For the text-containing cell, return its midpoint in [X, Y] coordinate format. 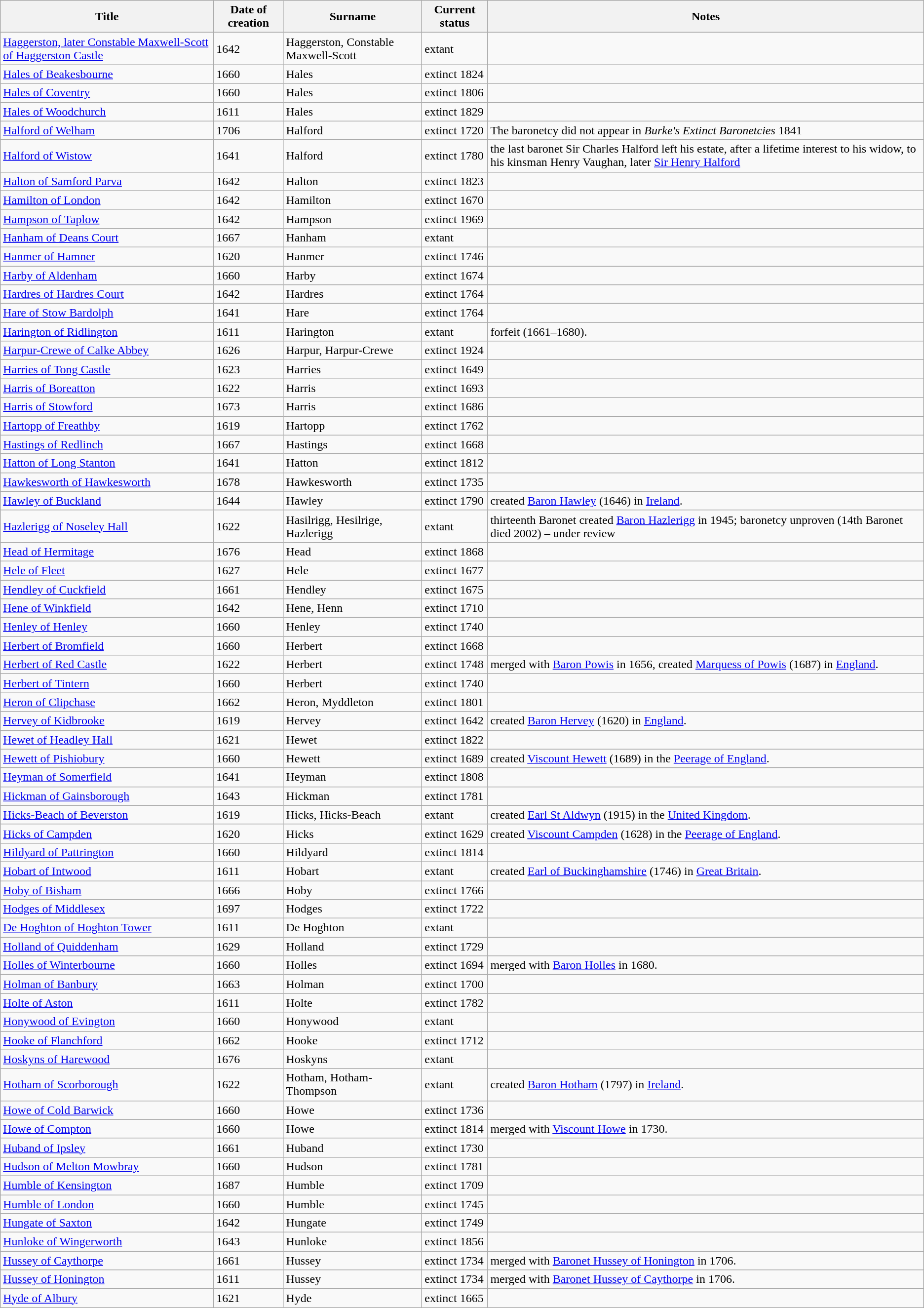
Harpur-Crewe of Calke Abbey [107, 351]
Hyde of Albury [107, 1298]
Hobart of Intwood [107, 871]
Hodges [352, 909]
Hervey of Kidbrooke [107, 721]
created Baron Hawley (1646) in Ireland. [706, 501]
Hungate of Saxton [107, 1223]
Hildyard [352, 852]
Notes [706, 17]
Haggerston, later Constable Maxwell-Scott of Haggerston Castle [107, 48]
extinct 1729 [455, 947]
Holte of Aston [107, 1003]
extinct 1629 [455, 833]
Hamilton of London [107, 200]
Harby of Aldenham [107, 275]
Hatton [352, 463]
Harries [352, 369]
Hudson of Melton Mowbray [107, 1166]
extinct 1924 [455, 351]
created Earl St Aldwyn (1915) in the United Kingdom. [706, 815]
Hoskyns of Harewood [107, 1059]
Halford of Wistow [107, 156]
1627 [249, 570]
Harpur, Harpur-Crewe [352, 351]
Hartopp [352, 426]
1666 [249, 890]
thirteenth Baronet created Baron Hazlerigg in 1945; baronetcy unproven (14th Baronet died 2002) – under review [706, 526]
extinct 1675 [455, 589]
extinct 1745 [455, 1204]
Head [352, 552]
Hamilton [352, 200]
Hoby [352, 890]
extinct 1712 [455, 1040]
extinct 1642 [455, 721]
Howe of Compton [107, 1129]
Title [107, 17]
Hicks-Beach of Beverston [107, 815]
Hewet of Headley Hall [107, 740]
extinct 1649 [455, 369]
Herbert of Tintern [107, 683]
Hotham of Scorborough [107, 1084]
Huband of Ipsley [107, 1148]
Hervey [352, 721]
Hene, Henn [352, 608]
Hotham, Hotham-Thompson [352, 1084]
forfeit (1661–1680). [706, 332]
De Hoghton of Hoghton Tower [107, 928]
Head of Hermitage [107, 552]
extinct 1722 [455, 909]
Current status [455, 17]
extinct 1686 [455, 407]
Hawley [352, 501]
created Baron Hotham (1797) in Ireland. [706, 1084]
Hele of Fleet [107, 570]
1629 [249, 947]
Hanmer [352, 256]
Honywood [352, 1022]
Hodges of Middlesex [107, 909]
Hoskyns [352, 1059]
Hampson [352, 219]
created Viscount Hewett (1689) in the Peerage of England. [706, 758]
Hoby of Bisham [107, 890]
extinct 1808 [455, 777]
Hare of Stow Bardolph [107, 313]
Hobart [352, 871]
Hastings [352, 444]
Hazlerigg of Noseley Hall [107, 526]
Hanmer of Hamner [107, 256]
extinct 1736 [455, 1110]
Hendley [352, 589]
extinct 1801 [455, 702]
merged with Baronet Hussey of Caythorpe in 1706. [706, 1279]
Hunloke [352, 1242]
extinct 1823 [455, 181]
Holland of Quiddenham [107, 947]
Holles of Winterbourne [107, 965]
extinct 1824 [455, 74]
extinct 1720 [455, 130]
Hatton of Long Stanton [107, 463]
extinct 1969 [455, 219]
Hare [352, 313]
1644 [249, 501]
Surname [352, 17]
extinct 1665 [455, 1298]
Heron, Myddleton [352, 702]
created Baron Hervey (1620) in England. [706, 721]
created Viscount Campden (1628) in the Peerage of England. [706, 833]
Hyde [352, 1298]
1706 [249, 130]
1678 [249, 482]
Harris of Boreatton [107, 388]
Hartopp of Freathby [107, 426]
Hene of Winkfield [107, 608]
Hussey of Honington [107, 1279]
Holman [352, 984]
Holland [352, 947]
Hungate [352, 1223]
Hawkesworth [352, 482]
Harries of Tong Castle [107, 369]
extinct 1782 [455, 1003]
extinct 1762 [455, 426]
Heyman of Somerfield [107, 777]
Hicks, Hicks-Beach [352, 815]
extinct 1710 [455, 608]
Hanham [352, 238]
merged with Baronet Hussey of Honington in 1706. [706, 1261]
created Earl of Buckinghamshire (1746) in Great Britain. [706, 871]
Hildyard of Pattrington [107, 852]
extinct 1780 [455, 156]
Herbert of Bromfield [107, 646]
Hastings of Redlinch [107, 444]
Hales of Beakesbourne [107, 74]
extinct 1790 [455, 501]
1663 [249, 984]
extinct 1677 [455, 570]
Date of creation [249, 17]
Hicks [352, 833]
extinct 1829 [455, 112]
extinct 1748 [455, 665]
Harby [352, 275]
1697 [249, 909]
Hooke [352, 1040]
Holte [352, 1003]
Hardres of Hardres Court [107, 294]
extinct 1693 [455, 388]
extinct 1674 [455, 275]
Hele [352, 570]
extinct 1766 [455, 890]
De Hoghton [352, 928]
Howe of Cold Barwick [107, 1110]
1673 [249, 407]
Hales of Woodchurch [107, 112]
extinct 1822 [455, 740]
Humble of London [107, 1204]
extinct 1856 [455, 1242]
Holles [352, 965]
Hardres [352, 294]
Halton of Samford Parva [107, 181]
Hanham of Deans Court [107, 238]
Honywood of Evington [107, 1022]
extinct 1694 [455, 965]
Henley of Henley [107, 627]
merged with Baron Powis in 1656, created Marquess of Powis (1687) in England. [706, 665]
extinct 1812 [455, 463]
extinct 1700 [455, 984]
Harington of Ridlington [107, 332]
Hendley of Cuckfield [107, 589]
Hooke of Flanchford [107, 1040]
Humble of Kensington [107, 1185]
merged with Baron Holles in 1680. [706, 965]
Hampson of Taplow [107, 219]
Hawley of Buckland [107, 501]
Hewet [352, 740]
1626 [249, 351]
extinct 1670 [455, 200]
Heyman [352, 777]
Haggerston, Constable Maxwell-Scott [352, 48]
extinct 1806 [455, 93]
extinct 1735 [455, 482]
Hawkesworth of Hawkesworth [107, 482]
Heron of Clipchase [107, 702]
extinct 1868 [455, 552]
Hickman of Gainsborough [107, 796]
The baronetcy did not appear in Burke's Extinct Baronetcies 1841 [706, 130]
Hales of Coventry [107, 93]
1687 [249, 1185]
the last baronet Sir Charles Halford left his estate, after a lifetime interest to his widow, to his kinsman Henry Vaughan, later Sir Henry Halford [706, 156]
extinct 1746 [455, 256]
Holman of Banbury [107, 984]
Herbert of Red Castle [107, 665]
Harris of Stowford [107, 407]
extinct 1709 [455, 1185]
extinct 1730 [455, 1148]
Hewett [352, 758]
Hewett of Pishiobury [107, 758]
Huband [352, 1148]
Hasilrigg, Hesilrige, Hazlerigg [352, 526]
Halford of Welham [107, 130]
merged with Viscount Howe in 1730. [706, 1129]
Hunloke of Wingerworth [107, 1242]
extinct 1689 [455, 758]
Hicks of Campden [107, 833]
Harington [352, 332]
Hickman [352, 796]
Hudson [352, 1166]
Halton [352, 181]
1623 [249, 369]
Hussey of Caythorpe [107, 1261]
Henley [352, 627]
extinct 1749 [455, 1223]
